Search for the cell housing the specified text and yield its (X, Y) center coordinate. 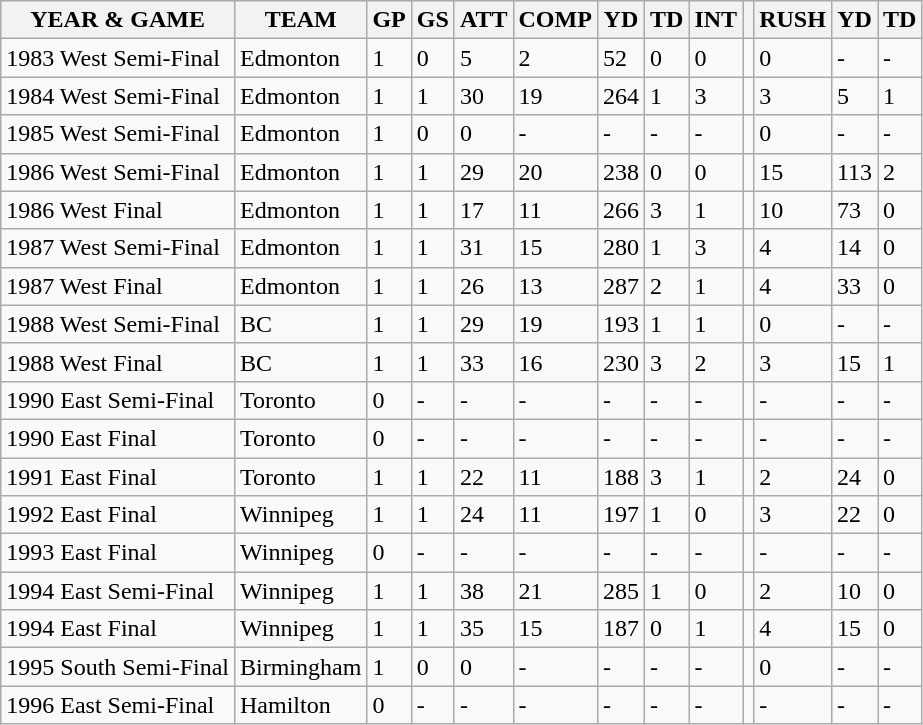
1994 East Semi-Final (118, 591)
285 (620, 591)
264 (620, 96)
1991 East Final (118, 477)
1990 East Semi-Final (118, 400)
287 (620, 286)
1996 East Semi-Final (118, 705)
1995 South Semi-Final (118, 667)
YEAR & GAME (118, 20)
266 (620, 210)
230 (620, 362)
Hamilton (300, 705)
14 (854, 248)
1993 East Final (118, 553)
RUSH (793, 20)
73 (854, 210)
31 (484, 248)
113 (854, 172)
30 (484, 96)
193 (620, 324)
38 (484, 591)
TEAM (300, 20)
16 (555, 362)
21 (555, 591)
52 (620, 58)
35 (484, 629)
188 (620, 477)
280 (620, 248)
ATT (484, 20)
1986 West Final (118, 210)
INT (716, 20)
1990 East Final (118, 438)
197 (620, 515)
GS (432, 20)
Birmingham (300, 667)
1994 East Final (118, 629)
13 (555, 286)
1988 West Semi-Final (118, 324)
20 (555, 172)
1986 West Semi-Final (118, 172)
1985 West Semi-Final (118, 134)
26 (484, 286)
1992 East Final (118, 515)
1988 West Final (118, 362)
1987 West Semi-Final (118, 248)
1984 West Semi-Final (118, 96)
1987 West Final (118, 286)
17 (484, 210)
187 (620, 629)
1983 West Semi-Final (118, 58)
COMP (555, 20)
238 (620, 172)
GP (389, 20)
